Determine the [x, y] coordinate at the center of the cell enclosing the given text.  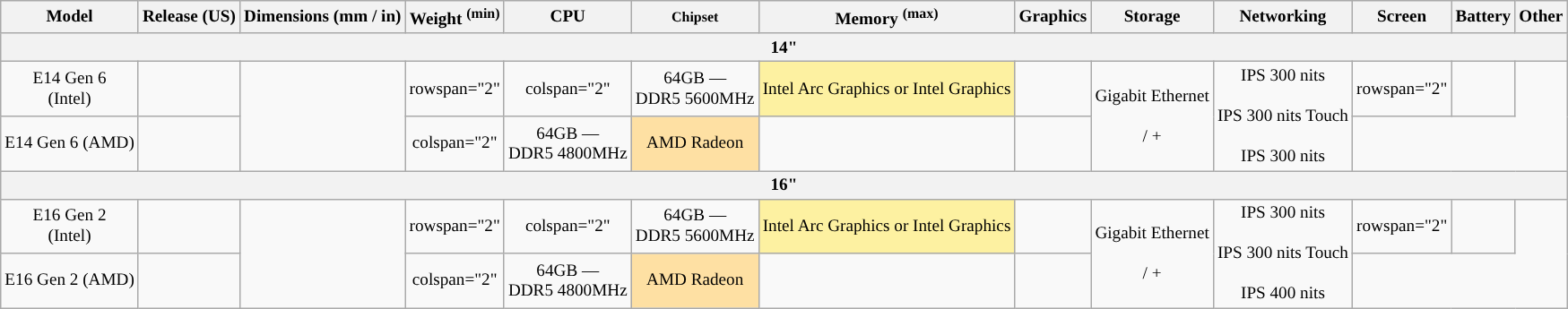
Chipset [695, 18]
Networking [1282, 18]
Memory (max) [887, 18]
Release (US) [188, 18]
Model [70, 18]
E16 Gen 2(Intel) [70, 226]
Weight (min) [455, 18]
E14 Gen 6(Intel) [70, 90]
E16 Gen 2 (AMD) [70, 281]
IPS 300 nits IPS 300 nits Touch IPS 300 nits [1282, 116]
Graphics [1053, 18]
CPU [567, 18]
E14 Gen 6 (AMD) [70, 143]
Other [1541, 18]
Battery [1483, 18]
Storage [1153, 18]
IPS 300 nits IPS 300 nits Touch IPS 400 nits [1282, 253]
14" [784, 47]
Dimensions (mm / in) [323, 18]
Screen [1402, 18]
16" [784, 185]
